Detect which cell encompasses the target text, then output its [x, y] center coordinate. 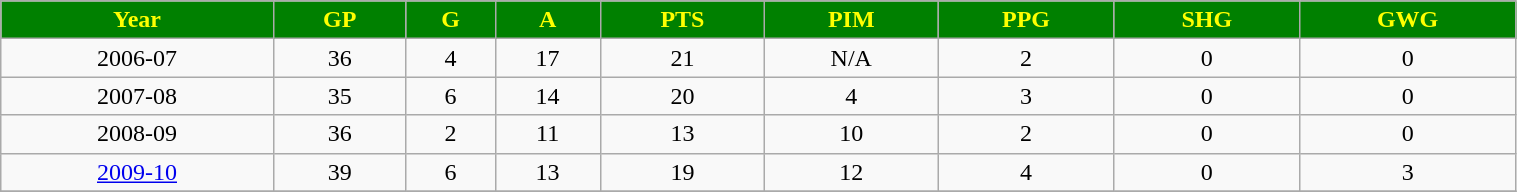
SHG [1206, 20]
2008-09 [138, 134]
21 [682, 58]
35 [340, 96]
2007-08 [138, 96]
19 [682, 172]
20 [682, 96]
Year [138, 20]
11 [548, 134]
G [450, 20]
GP [340, 20]
17 [548, 58]
A [548, 20]
10 [852, 134]
39 [340, 172]
PIM [852, 20]
PTS [682, 20]
12 [852, 172]
GWG [1408, 20]
2006-07 [138, 58]
14 [548, 96]
PPG [1026, 20]
2009-10 [138, 172]
N/A [852, 58]
